From the cell containing the given text, extract its center point as [x, y] coordinate. 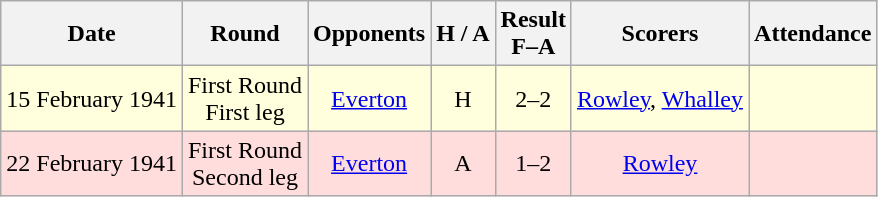
Attendance [813, 34]
H / A [463, 34]
First RoundFirst leg [244, 98]
ResultF–A [533, 34]
Rowley [660, 164]
Date [92, 34]
1–2 [533, 164]
15 February 1941 [92, 98]
Rowley, Whalley [660, 98]
A [463, 164]
Scorers [660, 34]
Round [244, 34]
First RoundSecond leg [244, 164]
2–2 [533, 98]
Opponents [370, 34]
22 February 1941 [92, 164]
H [463, 98]
